Scan for the cell matching the given text and deliver its (x, y) coordinate at center. 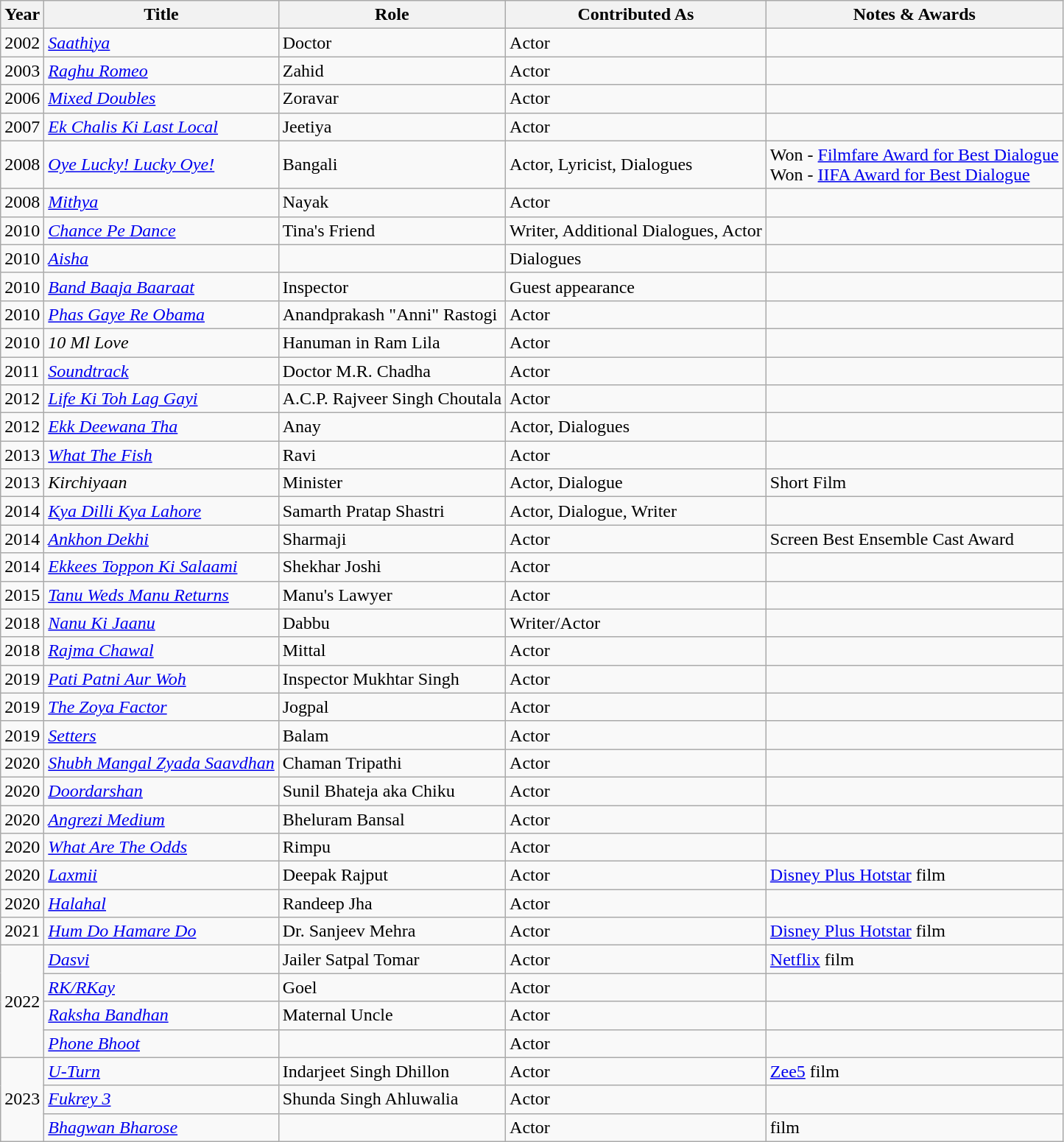
2015 (22, 595)
Won - Filmfare Award for Best DialogueWon - IIFA Award for Best Dialogue (915, 165)
Mittal (392, 651)
Aisha (161, 258)
Chance Pe Dance (161, 230)
Angrezi Medium (161, 820)
Doordarshan (161, 791)
film (915, 1127)
Phone Bhoot (161, 1043)
10 Ml Love (161, 342)
Oye Lucky! Lucky Oye! (161, 165)
Rajma Chawal (161, 651)
Randeep Jha (392, 903)
Role (392, 15)
Sharmaji (392, 539)
Contributed As (636, 15)
Title (161, 15)
Jailer Satpal Tomar (392, 959)
Shekhar Joshi (392, 567)
Actor, Dialogue (636, 483)
Life Ki Toh Lag Gayi (161, 399)
Mithya (161, 202)
The Zoya Factor (161, 707)
Manu's Lawyer (392, 595)
Fukrey 3 (161, 1099)
U-Turn (161, 1071)
Jogpal (392, 707)
Samarth Pratap Shastri (392, 511)
Inspector Mukhtar Singh (392, 679)
Ek Chalis Ki Last Local (161, 127)
Doctor M.R. Chadha (392, 370)
Zoravar (392, 99)
Setters (161, 735)
Maternal Uncle (392, 1015)
A.C.P. Rajveer Singh Choutala (392, 399)
Anay (392, 427)
Writer/Actor (636, 623)
Ankhon Dekhi (161, 539)
Soundtrack (161, 370)
Bheluram Bansal (392, 820)
Zahid (392, 71)
Guest appearance (636, 286)
Chaman Tripathi (392, 763)
Rimpu (392, 847)
Shubh Mangal Zyada Saavdhan (161, 763)
Dr. Sanjeev Mehra (392, 931)
2003 (22, 71)
Zee5 film (915, 1071)
What The Fish (161, 455)
Balam (392, 735)
Ravi (392, 455)
Band Baaja Baaraat (161, 286)
Tanu Weds Manu Returns (161, 595)
Mixed Doubles (161, 99)
Doctor (392, 43)
Dabbu (392, 623)
Halahal (161, 903)
Screen Best Ensemble Cast Award (915, 539)
What Are The Odds (161, 847)
2011 (22, 370)
Bangali (392, 165)
Raksha Bandhan (161, 1015)
Bhagwan Bharose (161, 1127)
Year (22, 15)
Indarjeet Singh Dhillon (392, 1071)
Jeetiya (392, 127)
Short Film (915, 483)
2006 (22, 99)
Hanuman in Ram Lila (392, 342)
Kya Dilli Kya Lahore (161, 511)
Laxmii (161, 875)
Actor, Dialogues (636, 427)
Nayak (392, 202)
Dasvi (161, 959)
2022 (22, 1001)
2021 (22, 931)
Phas Gaye Re Obama (161, 314)
Notes & Awards (915, 15)
2002 (22, 43)
2007 (22, 127)
2023 (22, 1099)
Tina's Friend (392, 230)
Ekk Deewana Tha (161, 427)
Anandprakash "Anni" Rastogi (392, 314)
Deepak Rajput (392, 875)
Pati Patni Aur Woh (161, 679)
Netflix film (915, 959)
Sunil Bhateja aka Chiku (392, 791)
Raghu Romeo (161, 71)
Writer, Additional Dialogues, Actor (636, 230)
Kirchiyaan (161, 483)
Saathiya (161, 43)
Shunda Singh Ahluwalia (392, 1099)
Nanu Ki Jaanu (161, 623)
Inspector (392, 286)
Dialogues (636, 258)
Minister (392, 483)
Actor, Lyricist, Dialogues (636, 165)
Hum Do Hamare Do (161, 931)
Actor, Dialogue, Writer (636, 511)
Ekkees Toppon Ki Salaami (161, 567)
Goel (392, 987)
RK/RKay (161, 987)
